Identify which cell holds the provided text, then report its (X, Y) central coordinate. 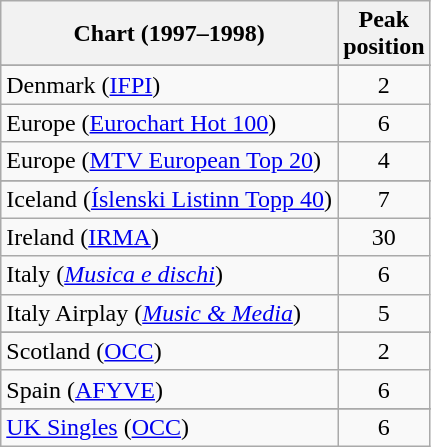
Europe (Eurochart Hot 100) (170, 123)
Ireland (IRMA) (170, 237)
7 (384, 199)
Scotland (OCC) (170, 351)
UK Singles (OCC) (170, 427)
Chart (1997–1998) (170, 34)
5 (384, 313)
Iceland (Íslenski Listinn Topp 40) (170, 199)
30 (384, 237)
Italy Airplay (Music & Media) (170, 313)
Peakposition (384, 34)
Europe (MTV European Top 20) (170, 161)
Italy (Musica e dischi) (170, 275)
Spain (AFYVE) (170, 389)
Denmark (IFPI) (170, 85)
4 (384, 161)
